From the cell containing the given text, extract its center point as [X, Y] coordinate. 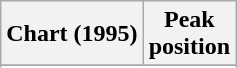
Chart (1995) [72, 34]
Peakposition [189, 34]
